Pinpoint the cell where the given text exists, returning its [x, y] midpoint coordinate. 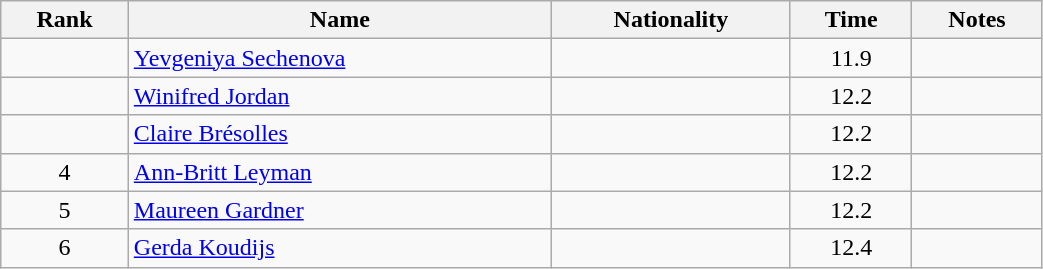
Time [851, 20]
Gerda Koudijs [340, 248]
12.4 [851, 248]
Notes [977, 20]
Claire Brésolles [340, 134]
11.9 [851, 58]
6 [65, 248]
5 [65, 210]
Name [340, 20]
Yevgeniya Sechenova [340, 58]
Winifred Jordan [340, 96]
4 [65, 172]
Rank [65, 20]
Nationality [670, 20]
Maureen Gardner [340, 210]
Ann-Britt Leyman [340, 172]
